Extract the (x, y) coordinate from the center of the cell holding the provided text.  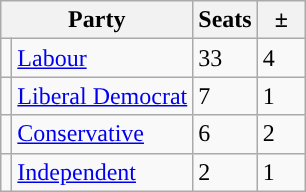
33 (225, 58)
Labour (102, 58)
Seats (225, 20)
± (281, 20)
Independent (102, 172)
4 (281, 58)
Liberal Democrat (102, 96)
Conservative (102, 134)
7 (225, 96)
6 (225, 134)
Party (97, 20)
